Detect which cell encompasses the target text, then output its [x, y] center coordinate. 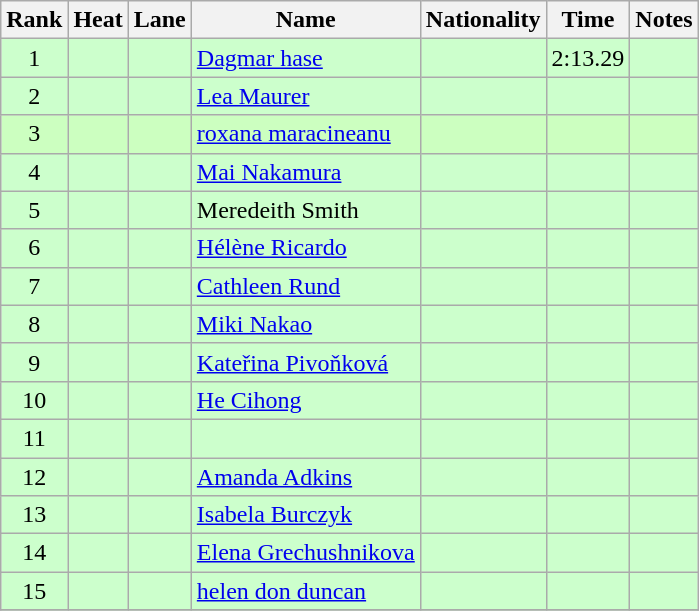
Heat [98, 20]
Rank [34, 20]
13 [34, 515]
Name [306, 20]
Lea Maurer [306, 96]
Time [588, 20]
2:13.29 [588, 58]
Lane [160, 20]
Dagmar hase [306, 58]
Mai Nakamura [306, 172]
5 [34, 210]
4 [34, 172]
helen don duncan [306, 591]
3 [34, 134]
He Cihong [306, 400]
Nationality [483, 20]
11 [34, 438]
Meredeith Smith [306, 210]
Isabela Burczyk [306, 515]
Kateřina Pivoňková [306, 362]
8 [34, 324]
14 [34, 553]
Elena Grechushnikova [306, 553]
Cathleen Rund [306, 286]
15 [34, 591]
2 [34, 96]
10 [34, 400]
roxana maracineanu [306, 134]
7 [34, 286]
9 [34, 362]
6 [34, 248]
Hélène Ricardo [306, 248]
1 [34, 58]
Amanda Adkins [306, 477]
12 [34, 477]
Miki Nakao [306, 324]
Notes [664, 20]
